Capture the cell that displays the provided text and extract its [X, Y] central coordinate. 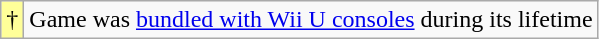
† [12, 20]
Game was bundled with Wii U consoles during its lifetime [311, 20]
